Identify which cell holds the provided text, then report its [x, y] central coordinate. 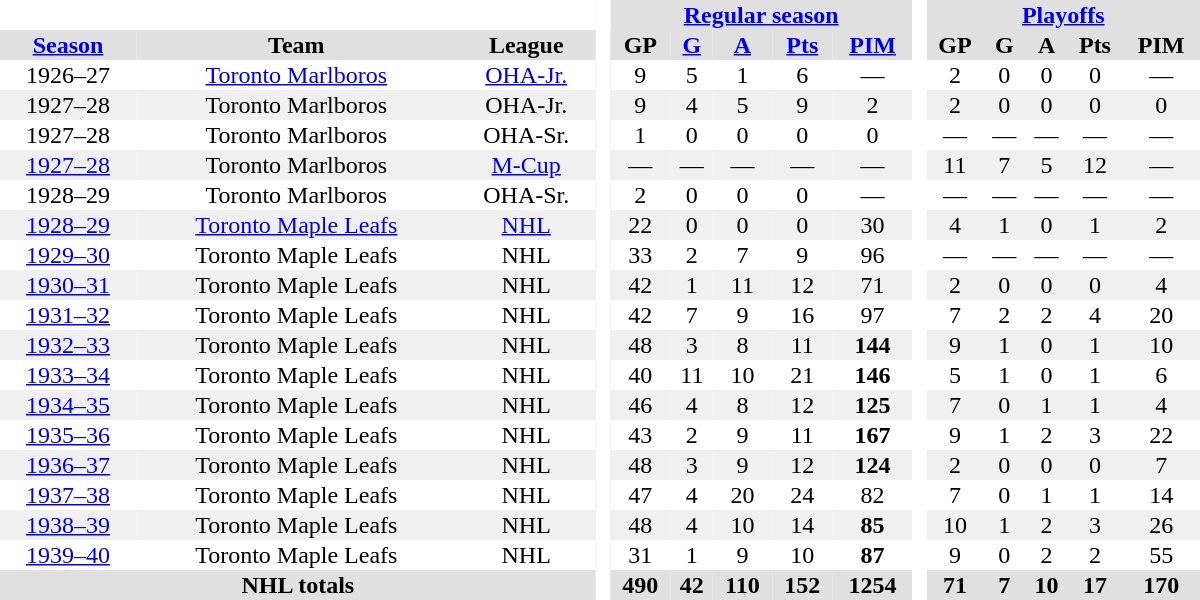
46 [640, 405]
1930–31 [68, 285]
30 [873, 225]
16 [802, 315]
152 [802, 585]
17 [1096, 585]
33 [640, 255]
1938–39 [68, 525]
M-Cup [526, 165]
82 [873, 495]
110 [742, 585]
490 [640, 585]
1934–35 [68, 405]
26 [1161, 525]
League [526, 45]
146 [873, 375]
1933–34 [68, 375]
21 [802, 375]
NHL totals [298, 585]
87 [873, 555]
144 [873, 345]
24 [802, 495]
97 [873, 315]
31 [640, 555]
40 [640, 375]
Regular season [762, 15]
96 [873, 255]
1937–38 [68, 495]
1929–30 [68, 255]
43 [640, 435]
Season [68, 45]
1939–40 [68, 555]
47 [640, 495]
1932–33 [68, 345]
1926–27 [68, 75]
124 [873, 465]
1931–32 [68, 315]
167 [873, 435]
Playoffs [1064, 15]
85 [873, 525]
55 [1161, 555]
1254 [873, 585]
Team [296, 45]
1936–37 [68, 465]
170 [1161, 585]
125 [873, 405]
1935–36 [68, 435]
